Determine the (X, Y) coordinate at the center of the cell enclosing the given text.  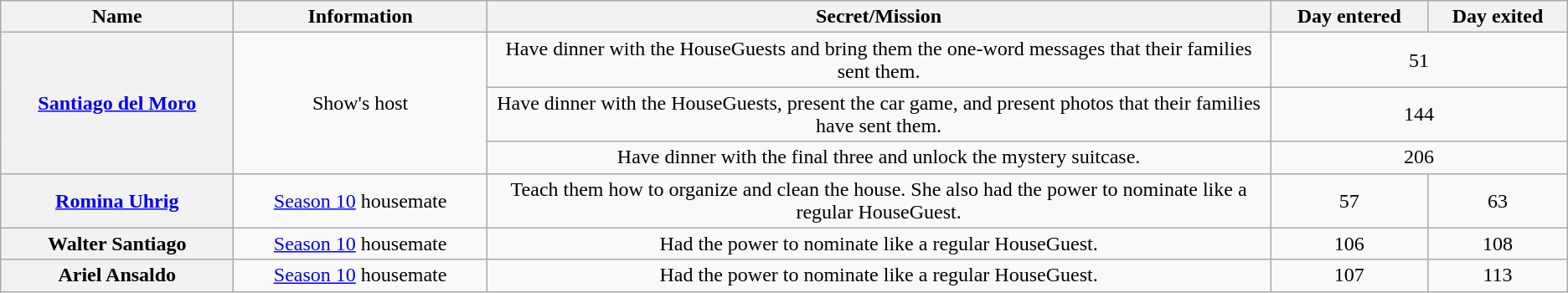
Have dinner with the HouseGuests and bring them the one-word messages that their families sent them. (878, 60)
Day exited (1498, 17)
107 (1349, 275)
57 (1349, 201)
Have dinner with the final three and unlock the mystery suitcase. (878, 157)
206 (1419, 157)
51 (1419, 60)
Secret/Mission (878, 17)
Teach them how to organize and clean the house. She also had the power to nominate like a regular HouseGuest. (878, 201)
Romina Uhrig (117, 201)
Show's host (360, 103)
144 (1419, 114)
Walter Santiago (117, 244)
Ariel Ansaldo (117, 275)
Santiago del Moro (117, 103)
113 (1498, 275)
Information (360, 17)
108 (1498, 244)
Have dinner with the HouseGuests, present the car game, and present photos that their families have sent them. (878, 114)
63 (1498, 201)
106 (1349, 244)
Name (117, 17)
Day entered (1349, 17)
